Provide the (x, y) coordinate of the cell's center where the given text is located.  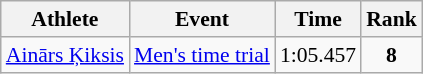
Men's time trial (202, 55)
Event (202, 19)
Rank (392, 19)
8 (392, 55)
Time (318, 19)
Athlete (65, 19)
1:05.457 (318, 55)
Ainārs Ķiksis (65, 55)
